For the text-containing cell, return its midpoint in (X, Y) coordinate format. 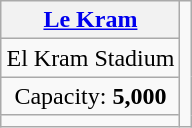
El Kram Stadium (90, 58)
Le Kram (90, 20)
Capacity: 5,000 (90, 96)
